Return [x, y] of the center of cell containing provided text 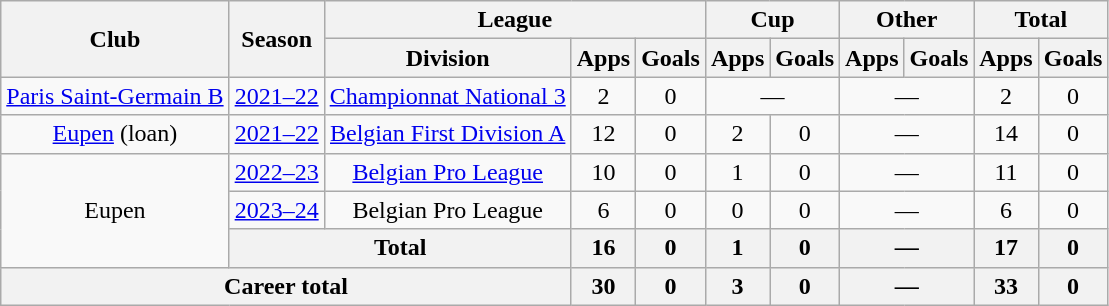
Eupen [115, 210]
Paris Saint-Germain B [115, 96]
33 [1006, 286]
Division [448, 58]
2022–23 [276, 172]
Championnat National 3 [448, 96]
Other [907, 20]
30 [603, 286]
Club [115, 39]
League [514, 20]
Belgian First Division A [448, 134]
3 [737, 286]
Career total [286, 286]
10 [603, 172]
16 [603, 248]
11 [1006, 172]
17 [1006, 248]
Season [276, 39]
12 [603, 134]
14 [1006, 134]
Eupen (loan) [115, 134]
2023–24 [276, 210]
Cup [772, 20]
